Detect which cell encompasses the target text, then output its [X, Y] center coordinate. 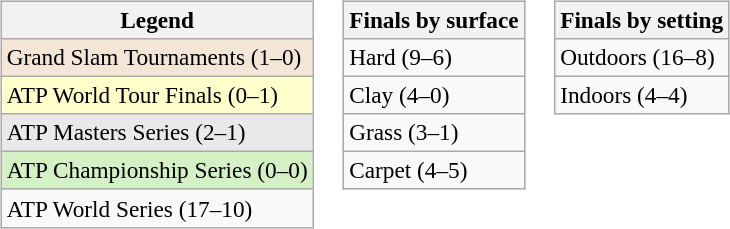
Grand Slam Tournaments (1–0) [157, 57]
Outdoors (16–8) [642, 57]
Finals by setting [642, 20]
ATP Championship Series (0–0) [157, 171]
Clay (4–0) [434, 95]
ATP World Tour Finals (0–1) [157, 95]
Legend [157, 20]
ATP World Series (17–10) [157, 208]
Finals by surface [434, 20]
Hard (9–6) [434, 57]
ATP Masters Series (2–1) [157, 133]
Carpet (4–5) [434, 171]
Indoors (4–4) [642, 95]
Grass (3–1) [434, 133]
